Find where the given text appears and provide that cell's center as (x, y) coordinate. 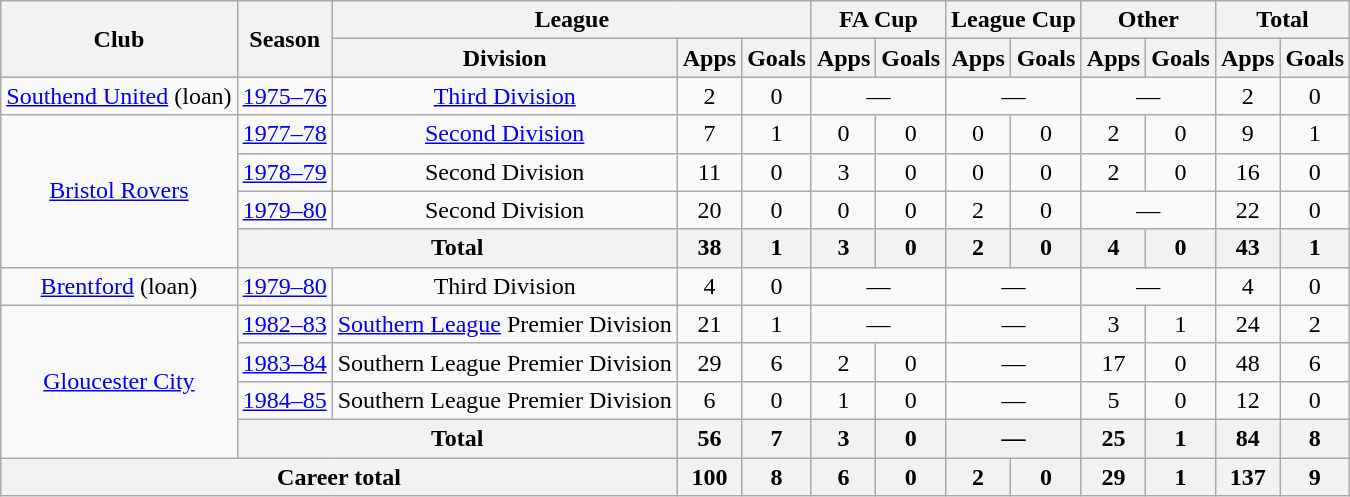
Division (504, 58)
25 (1113, 438)
38 (709, 248)
56 (709, 438)
Club (119, 39)
1982–83 (284, 324)
Gloucester City (119, 381)
1977–78 (284, 134)
1983–84 (284, 362)
100 (709, 477)
1984–85 (284, 400)
Southend United (loan) (119, 96)
43 (1247, 248)
Season (284, 39)
48 (1247, 362)
11 (709, 172)
22 (1247, 210)
League Cup (1014, 20)
17 (1113, 362)
Other (1148, 20)
1975–76 (284, 96)
1978–79 (284, 172)
137 (1247, 477)
Bristol Rovers (119, 191)
20 (709, 210)
Brentford (loan) (119, 286)
21 (709, 324)
24 (1247, 324)
FA Cup (878, 20)
84 (1247, 438)
5 (1113, 400)
League (572, 20)
Career total (339, 477)
16 (1247, 172)
12 (1247, 400)
